Extract the [x, y] coordinate from the center of the cell holding the provided text.  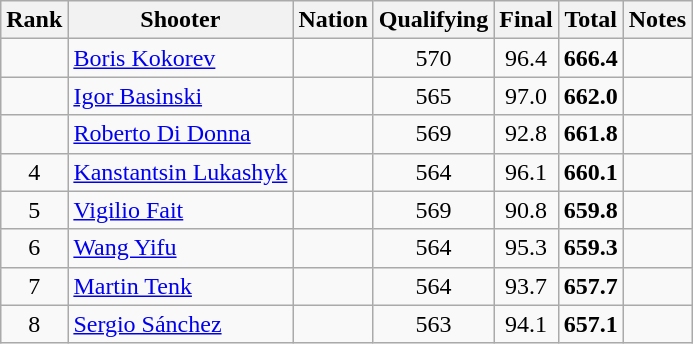
Qualifying [433, 20]
92.8 [526, 134]
97.0 [526, 96]
93.7 [526, 286]
Boris Kokorev [180, 58]
8 [34, 324]
Notes [657, 20]
570 [433, 58]
565 [433, 96]
Martin Tenk [180, 286]
657.7 [590, 286]
659.3 [590, 248]
Total [590, 20]
Wang Yifu [180, 248]
Roberto Di Donna [180, 134]
Shooter [180, 20]
659.8 [590, 210]
657.1 [590, 324]
Vigilio Fait [180, 210]
6 [34, 248]
662.0 [590, 96]
563 [433, 324]
95.3 [526, 248]
7 [34, 286]
96.4 [526, 58]
Sergio Sánchez [180, 324]
94.1 [526, 324]
Nation [333, 20]
Final [526, 20]
666.4 [590, 58]
660.1 [590, 172]
96.1 [526, 172]
661.8 [590, 134]
4 [34, 172]
Kanstantsin Lukashyk [180, 172]
90.8 [526, 210]
Igor Basinski [180, 96]
Rank [34, 20]
5 [34, 210]
